Provide the (x, y) coordinate of the cell's center where the given text is located.  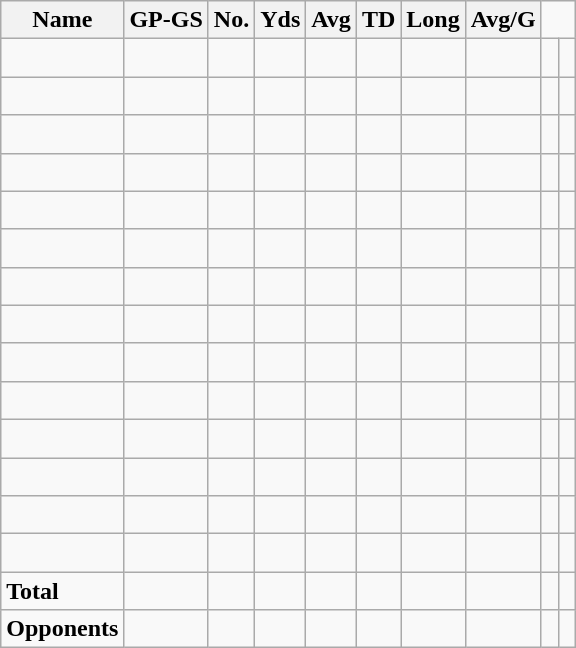
TD (378, 20)
Name (62, 20)
Long (433, 20)
Total (62, 591)
Opponents (62, 629)
No. (231, 20)
GP-GS (166, 20)
Avg (332, 20)
Avg/G (503, 20)
Yds (280, 20)
